Pinpoint the cell where the given text exists, returning its [x, y] midpoint coordinate. 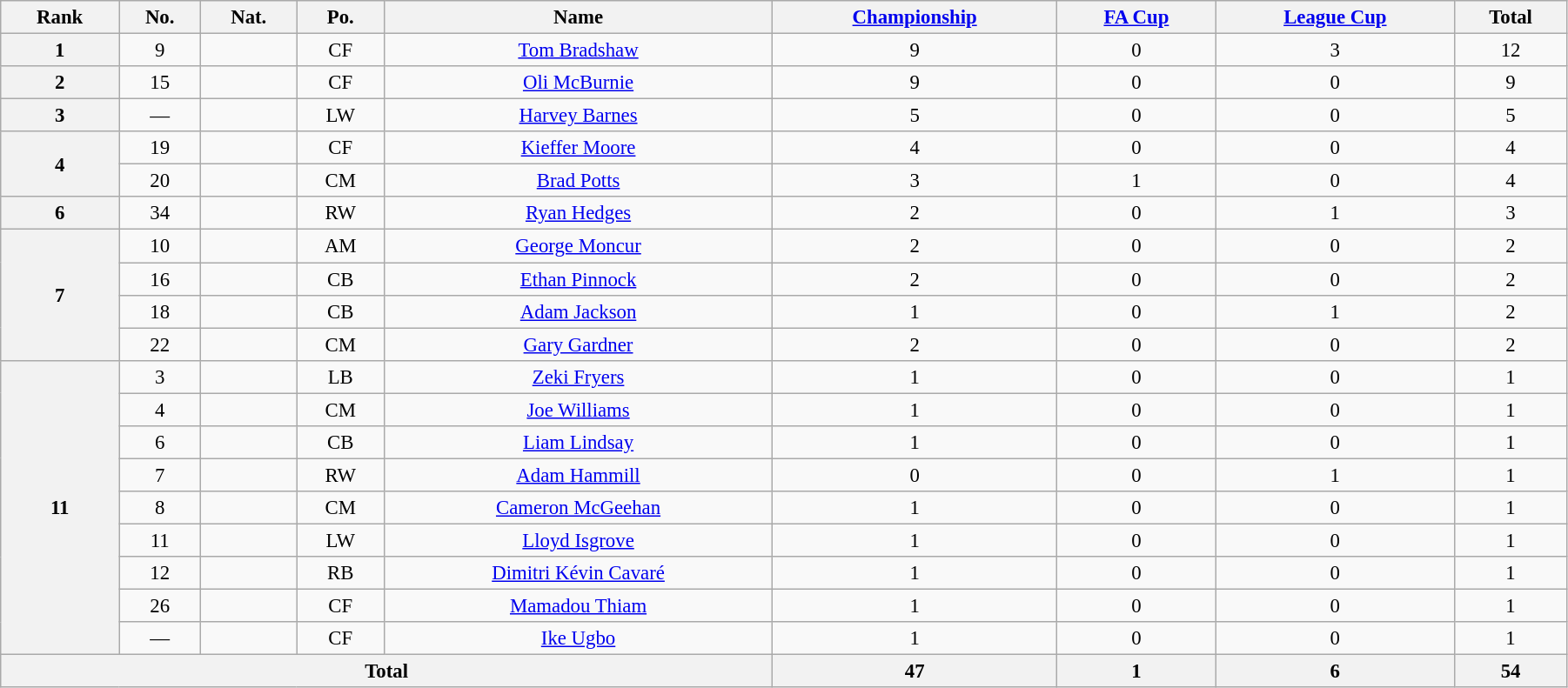
15 [160, 83]
26 [160, 606]
8 [160, 508]
Nat. [249, 17]
AM [341, 246]
47 [914, 671]
Adam Hammill [579, 475]
Ryan Hedges [579, 213]
16 [160, 279]
Liam Lindsay [579, 443]
22 [160, 344]
Kieffer Moore [579, 148]
Dimitri Kévin Cavaré [579, 573]
Ike Ugbo [579, 638]
34 [160, 213]
Po. [341, 17]
10 [160, 246]
Rank [60, 17]
George Moncur [579, 246]
League Cup [1335, 17]
54 [1511, 671]
Tom Bradshaw [579, 50]
Mamadou Thiam [579, 606]
Cameron McGeehan [579, 508]
Joe Williams [579, 410]
Oli McBurnie [579, 83]
Lloyd Isgrove [579, 540]
LB [341, 377]
Championship [914, 17]
18 [160, 311]
Brad Potts [579, 181]
Zeki Fryers [579, 377]
Harvey Barnes [579, 116]
No. [160, 17]
FA Cup [1136, 17]
Adam Jackson [579, 311]
Name [579, 17]
19 [160, 148]
RB [341, 573]
Ethan Pinnock [579, 279]
20 [160, 181]
Gary Gardner [579, 344]
